Identify which cell holds the provided text, then report its [X, Y] central coordinate. 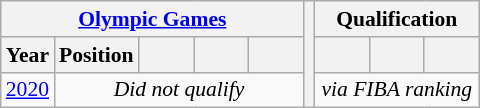
2020 [28, 90]
Olympic Games [152, 19]
Qualification [396, 19]
Did not qualify [179, 90]
Year [28, 55]
Position [96, 55]
via FIBA ranking [396, 90]
